Return [x, y] of the center of cell containing provided text 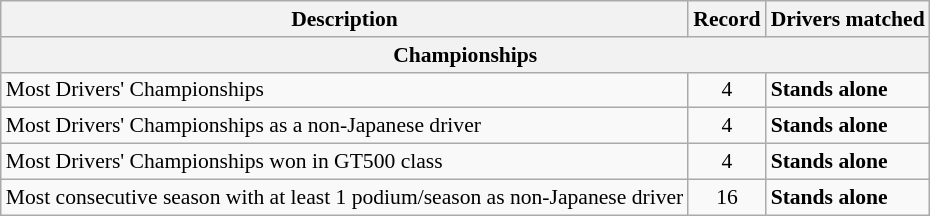
Most Drivers' Championships [345, 90]
16 [726, 197]
Most Drivers' Championships as a non-Japanese driver [345, 126]
Championships [466, 55]
Record [726, 19]
Most Drivers' Championships won in GT500 class [345, 162]
Most consecutive season with at least 1 podium/season as non-Japanese driver [345, 197]
Drivers matched [848, 19]
Description [345, 19]
